Extract the (X, Y) coordinate from the center of the cell holding the provided text.  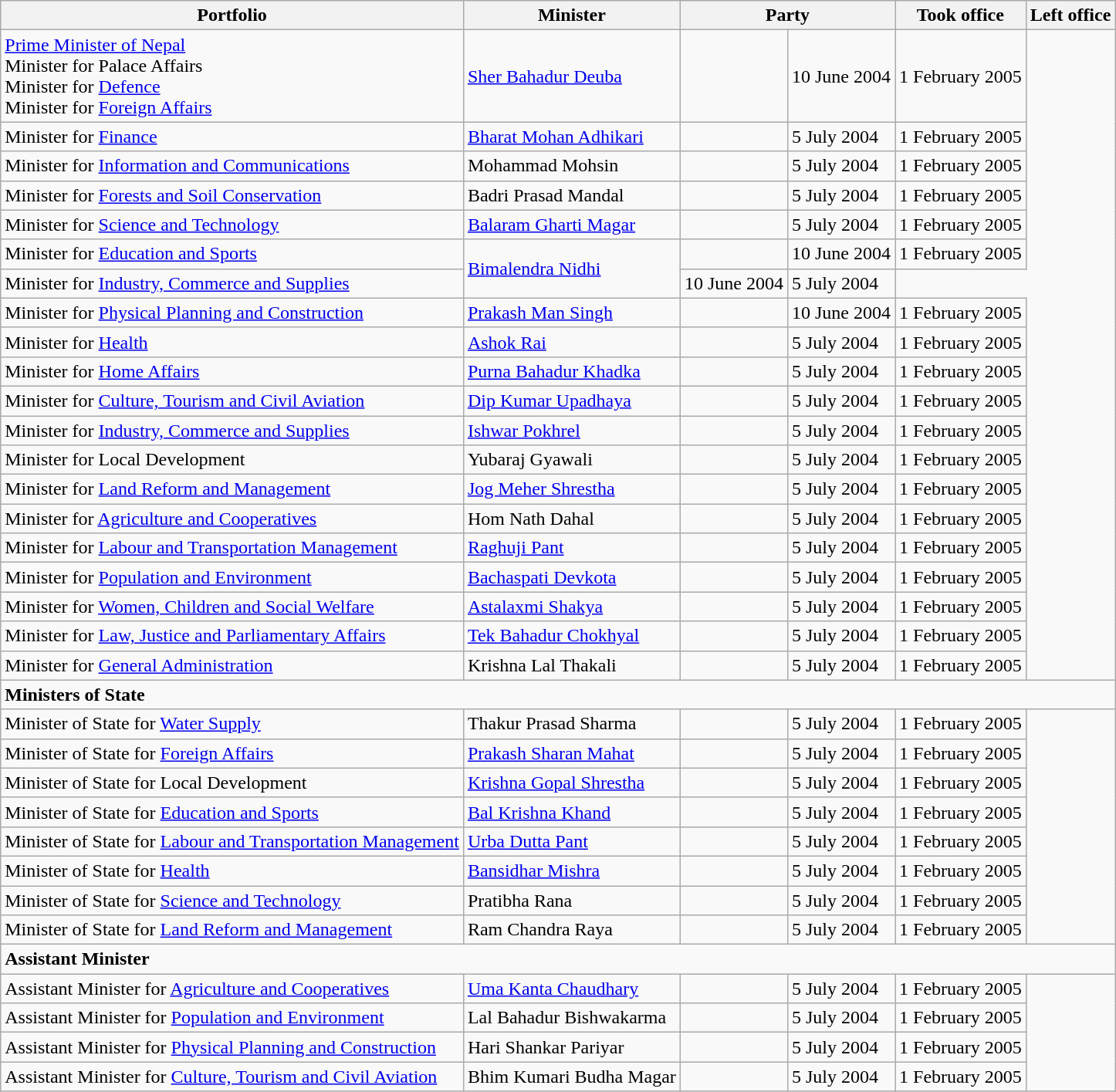
Astalaxmi Shakya (571, 607)
Minister for Health (232, 342)
Bachaspati Devkota (571, 577)
Ram Chandra Raya (571, 930)
Minister of State for Local Development (232, 783)
Uma Kanta Chaudhary (571, 989)
Mohammad Mohsin (571, 166)
Minister for Land Reform and Management (232, 489)
Minister for General Administration (232, 665)
Bharat Mohan Adhikari (571, 137)
Minister for Culture, Tourism and Civil Aviation (232, 401)
Minister for Agriculture and Cooperatives (232, 519)
Tek Bahadur Chokhyal (571, 636)
Pratibha Rana (571, 901)
Prime Minister of NepalMinister for Palace AffairsMinister for DefenceMinister for Foreign Affairs (232, 76)
Minister (571, 15)
Minister of State for Water Supply (232, 724)
Minister for Population and Environment (232, 577)
Minister for Local Development (232, 460)
Minister for Science and Technology (232, 225)
Portfolio (232, 15)
Minister for Law, Justice and Parliamentary Affairs (232, 636)
Minister of State for Foreign Affairs (232, 753)
Bal Krishna Khand (571, 812)
Assistant Minister for Culture, Tourism and Civil Aviation (232, 1077)
Dip Kumar Upadhaya (571, 401)
Balaram Gharti Magar (571, 225)
Assistant Minister for Agriculture and Cooperatives (232, 989)
Ishwar Pokhrel (571, 430)
Minister for Physical Planning and Construction (232, 313)
Minister for Finance (232, 137)
Minister of State for Labour and Transportation Management (232, 841)
Yubaraj Gyawali (571, 460)
Minister for Home Affairs (232, 371)
Lal Bahadur Bishwakarma (571, 1018)
Minister for Labour and Transportation Management (232, 548)
Prakash Sharan Mahat (571, 753)
Purna Bahadur Khadka (571, 371)
Urba Dutta Pant (571, 841)
Minister for Forests and Soil Conservation (232, 195)
Ashok Rai (571, 342)
Sher Bahadur Deuba (571, 76)
Minister of State for Education and Sports (232, 812)
Took office (961, 15)
Minister of State for Science and Technology (232, 901)
Raghuji Pant (571, 548)
Minister for Information and Communications (232, 166)
Party (787, 15)
Bhim Kumari Budha Magar (571, 1077)
Krishna Gopal Shrestha (571, 783)
Ministers of State (558, 695)
Minister of State for Health (232, 871)
Assistant Minister for Physical Planning and Construction (232, 1047)
Prakash Man Singh (571, 313)
Thakur Prasad Sharma (571, 724)
Hari Shankar Pariyar (571, 1047)
Minister of State for Land Reform and Management (232, 930)
Left office (1070, 15)
Assistant Minister for Population and Environment (232, 1018)
Assistant Minister (558, 959)
Krishna Lal Thakali (571, 665)
Bimalendra Nidhi (571, 269)
Minister for Women, Children and Social Welfare (232, 607)
Minister for Education and Sports (232, 254)
Bansidhar Mishra (571, 871)
Hom Nath Dahal (571, 519)
Jog Meher Shrestha (571, 489)
Badri Prasad Mandal (571, 195)
